Determine the [x, y] coordinate at the center of the cell enclosing the given text.  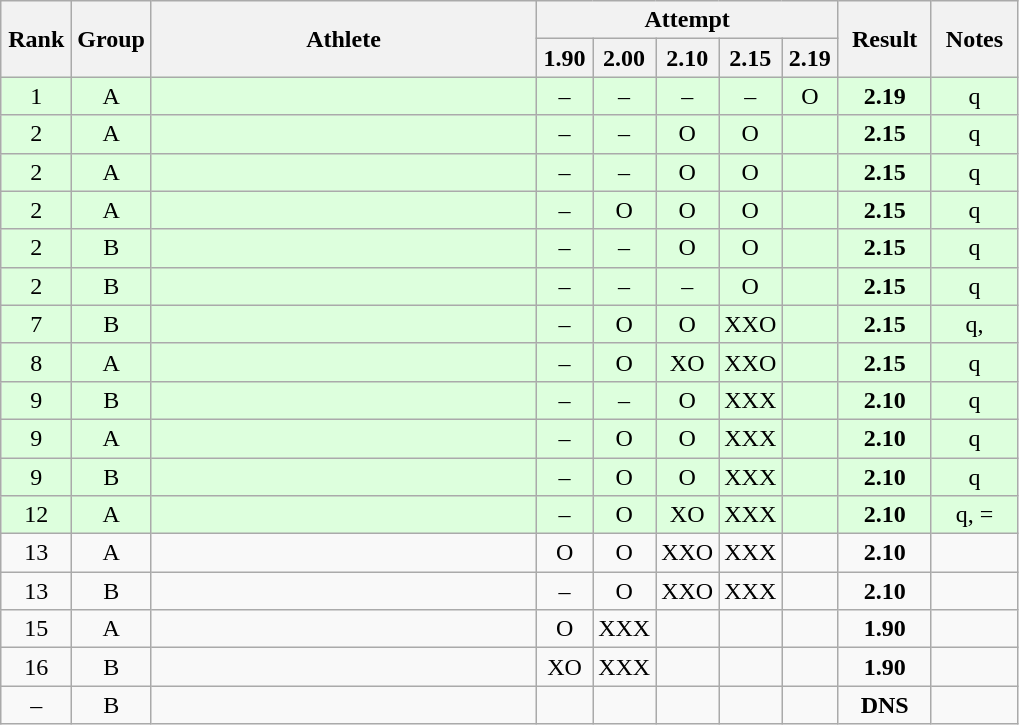
Notes [974, 39]
Attempt [688, 20]
8 [36, 362]
16 [36, 667]
12 [36, 515]
q, [974, 324]
1 [36, 96]
7 [36, 324]
DNS [885, 705]
2.00 [624, 58]
Result [885, 39]
Rank [36, 39]
Group [112, 39]
Athlete [343, 39]
15 [36, 629]
q, = [974, 515]
